From the cell containing the given text, extract its center point as [x, y] coordinate. 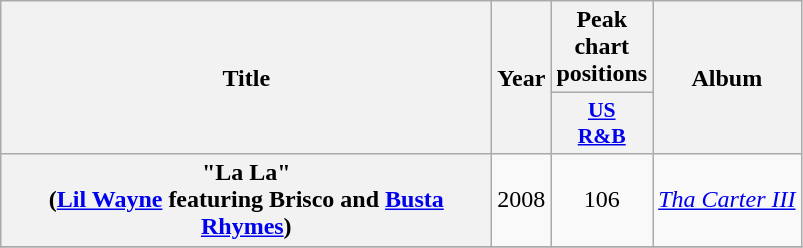
Title [246, 78]
106 [602, 200]
USR&B [602, 124]
"La La"(Lil Wayne featuring Brisco and Busta Rhymes) [246, 200]
Peak chart positions [602, 47]
Year [522, 78]
Album [727, 78]
2008 [522, 200]
Tha Carter III [727, 200]
